Extract the (X, Y) coordinate from the center of the cell holding the provided text.  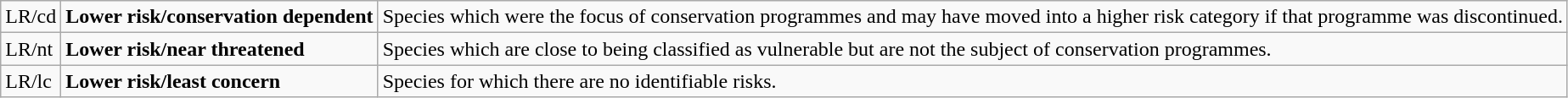
Lower risk/conservation dependent (219, 17)
LR/lc (31, 81)
LR/nt (31, 49)
Species for which there are no identifiable risks. (973, 81)
LR/cd (31, 17)
Species which were the focus of conservation programmes and may have moved into a higher risk category if that programme was discontinued. (973, 17)
Lower risk/near threatened (219, 49)
Lower risk/least concern (219, 81)
Species which are close to being classified as vulnerable but are not the subject of conservation programmes. (973, 49)
